Capture the cell that displays the provided text and extract its (X, Y) central coordinate. 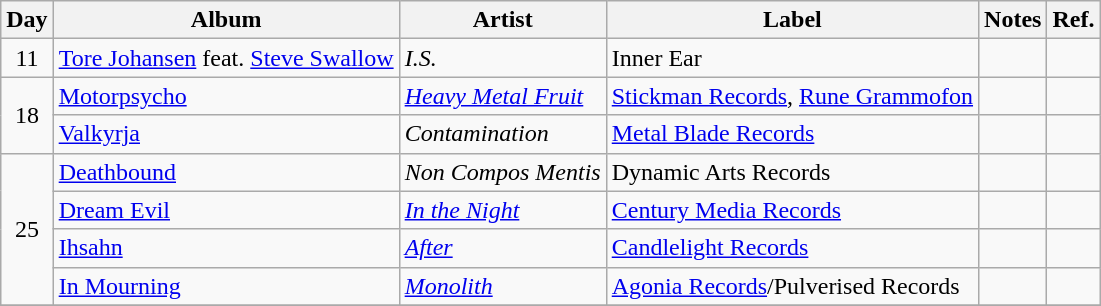
Candlelight Records (792, 248)
Century Media Records (792, 210)
I.S. (502, 58)
Album (226, 20)
Artist (502, 20)
Heavy Metal Fruit (502, 96)
Deathbound (226, 172)
Label (792, 20)
Notes (1013, 20)
Agonia Records/Pulverised Records (792, 286)
11 (27, 58)
Stickman Records, Rune Grammofon (792, 96)
In the Night (502, 210)
Day (27, 20)
Dream Evil (226, 210)
25 (27, 229)
In Mourning (226, 286)
Metal Blade Records (792, 134)
Non Compos Mentis (502, 172)
Motorpsycho (226, 96)
Valkyrja (226, 134)
Inner Ear (792, 58)
Monolith (502, 286)
Tore Johansen feat. Steve Swallow (226, 58)
After (502, 248)
Contamination (502, 134)
Ref. (1074, 20)
Ihsahn (226, 248)
Dynamic Arts Records (792, 172)
18 (27, 115)
